Find where the given text appears and provide that cell's center as (x, y) coordinate. 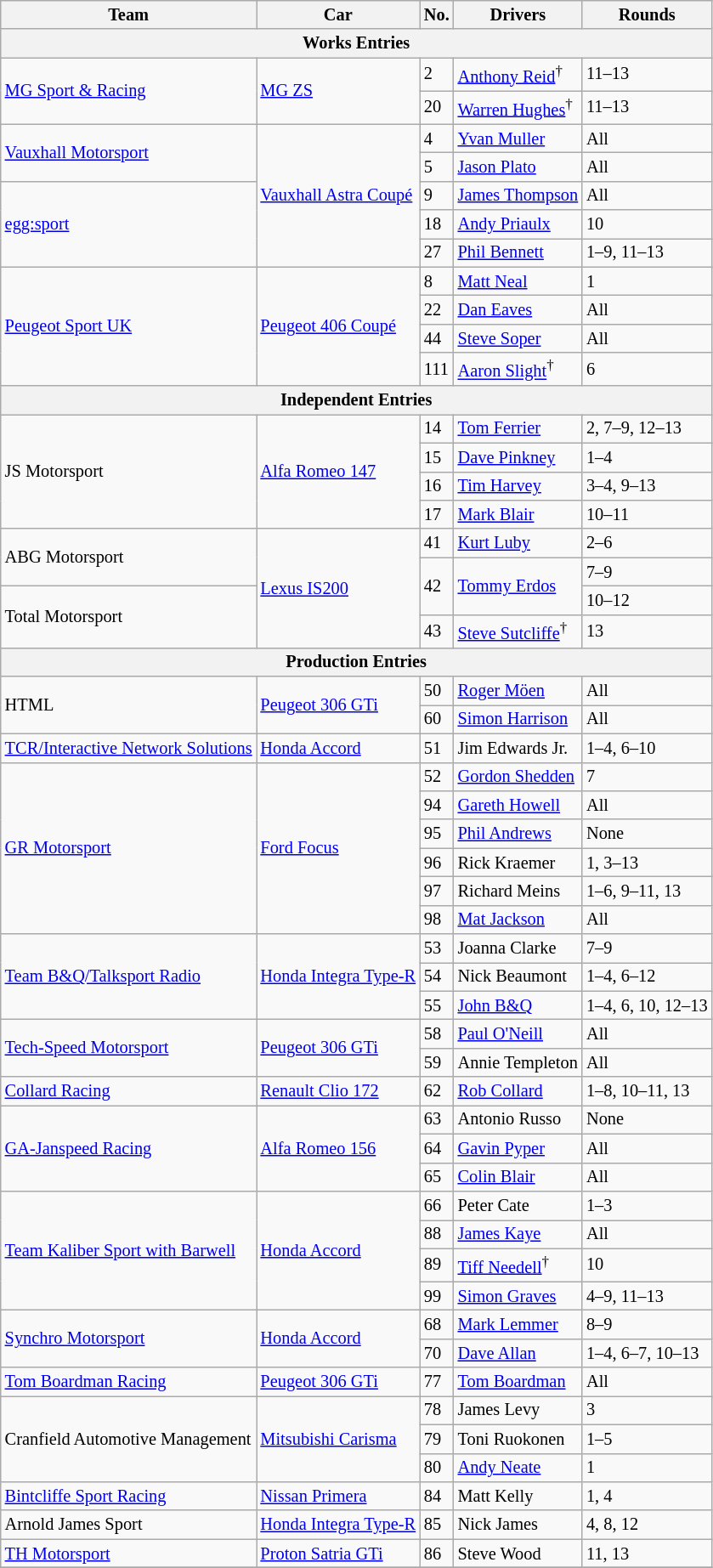
Car (338, 14)
111 (437, 369)
Tom Ferrier (518, 428)
66 (437, 1205)
Antonio Russo (518, 1119)
88 (437, 1234)
2–6 (647, 543)
Aaron Slight† (518, 369)
James Thompson (518, 195)
43 (437, 631)
Steve Soper (518, 338)
No. (437, 14)
84 (437, 1496)
4–9, 11–13 (647, 1296)
Tommy Erdos (518, 586)
20 (437, 107)
Paul O'Neill (518, 1034)
Production Entries (357, 662)
Renault Clio 172 (338, 1091)
Team B&Q/Talksport Radio (129, 977)
41 (437, 543)
64 (437, 1148)
97 (437, 891)
ABG Motorsport (129, 558)
2 (437, 75)
3 (647, 1410)
Collard Racing (129, 1091)
10–11 (647, 514)
99 (437, 1296)
62 (437, 1091)
8–9 (647, 1324)
55 (437, 1005)
Toni Ruokonen (518, 1439)
Simon Graves (518, 1296)
Total Motorsport (129, 617)
8 (437, 281)
Team (129, 14)
Gareth Howell (518, 805)
Matt Kelly (518, 1496)
53 (437, 948)
50 (437, 691)
7 (647, 777)
Bintcliffe Sport Racing (129, 1496)
96 (437, 863)
Andy Priaulx (518, 224)
15 (437, 457)
42 (437, 586)
77 (437, 1382)
Vauxhall Astra Coupé (338, 195)
11, 13 (647, 1554)
59 (437, 1062)
TCR/Interactive Network Solutions (129, 748)
5 (437, 167)
Proton Satria GTi (338, 1554)
63 (437, 1119)
James Levy (518, 1410)
Simon Harrison (518, 719)
2, 7–9, 12–13 (647, 428)
1, 4 (647, 1496)
Steve Sutcliffe† (518, 631)
1–4, 6–7, 10–13 (647, 1353)
68 (437, 1324)
Nissan Primera (338, 1496)
4, 8, 12 (647, 1525)
6 (647, 369)
Annie Templeton (518, 1062)
Dan Eaves (518, 310)
27 (437, 252)
Anthony Reid† (518, 75)
10–12 (647, 600)
TH Motorsport (129, 1554)
HTML (129, 705)
18 (437, 224)
Phil Bennett (518, 252)
JS Motorsport (129, 471)
22 (437, 310)
Tiff Needell† (518, 1265)
Rounds (647, 14)
79 (437, 1439)
1–4, 6–12 (647, 976)
Nick James (518, 1525)
Dave Pinkney (518, 457)
16 (437, 486)
65 (437, 1177)
Lexus IS200 (338, 588)
Mat Jackson (518, 920)
John B&Q (518, 1005)
89 (437, 1265)
Independent Entries (357, 400)
58 (437, 1034)
60 (437, 719)
Nick Beaumont (518, 976)
Rick Kraemer (518, 863)
1–4, 6, 10, 12–13 (647, 1005)
1–9, 11–13 (647, 252)
1–5 (647, 1439)
Team Kaliber Sport with Barwell (129, 1250)
14 (437, 428)
Colin Blair (518, 1177)
Yvan Muller (518, 139)
Jim Edwards Jr. (518, 748)
egg:sport (129, 224)
Peugeot 406 Coupé (338, 326)
54 (437, 976)
1–4, 6–10 (647, 748)
Gordon Shedden (518, 777)
GA-Janspeed Racing (129, 1147)
Kurt Luby (518, 543)
1–4 (647, 457)
MG ZS (338, 91)
Rob Collard (518, 1091)
98 (437, 920)
Steve Wood (518, 1554)
Dave Allan (518, 1353)
GR Motorsport (129, 848)
44 (437, 338)
52 (437, 777)
Jason Plato (518, 167)
Vauxhall Motorsport (129, 153)
Tim Harvey (518, 486)
Works Entries (357, 43)
Gavin Pyper (518, 1148)
51 (437, 748)
Phil Andrews (518, 834)
James Kaye (518, 1234)
MG Sport & Racing (129, 91)
86 (437, 1554)
3–4, 9–13 (647, 486)
Mark Lemmer (518, 1324)
Arnold James Sport (129, 1525)
Tech-Speed Motorsport (129, 1049)
1–3 (647, 1205)
1–6, 9–11, 13 (647, 891)
Drivers (518, 14)
17 (437, 514)
94 (437, 805)
80 (437, 1468)
Mark Blair (518, 514)
Joanna Clarke (518, 948)
Roger Möen (518, 691)
Peugeot Sport UK (129, 326)
Matt Neal (518, 281)
9 (437, 195)
95 (437, 834)
78 (437, 1410)
Mitsubishi Carisma (338, 1438)
Richard Meins (518, 891)
1, 3–13 (647, 863)
Alfa Romeo 147 (338, 471)
Tom Boardman (518, 1382)
13 (647, 631)
1–8, 10–11, 13 (647, 1091)
Synchro Motorsport (129, 1338)
Peter Cate (518, 1205)
Cranfield Automotive Management (129, 1438)
85 (437, 1525)
Andy Neate (518, 1468)
Ford Focus (338, 848)
Alfa Romeo 156 (338, 1147)
4 (437, 139)
70 (437, 1353)
Tom Boardman Racing (129, 1382)
Warren Hughes† (518, 107)
